For the text-containing cell, return its midpoint in (x, y) coordinate format. 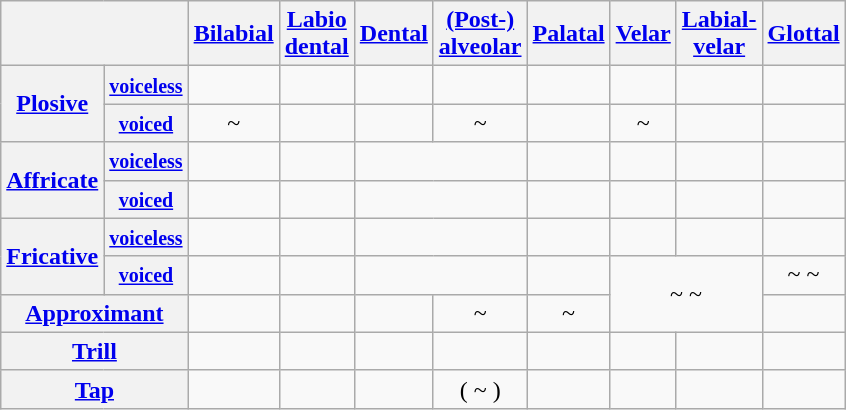
Palatal (568, 34)
Tap (94, 389)
(Post-)alveolar (480, 34)
Labiodental (316, 34)
Dental (394, 34)
Trill (94, 351)
Velar (643, 34)
( ~ ) (480, 389)
Bilabial (234, 34)
Approximant (94, 313)
Affricate (52, 180)
Labial-velar (719, 34)
Fricative (52, 256)
Glottal (804, 34)
Plosive (52, 104)
